Search for the cell housing the specified text and yield its [x, y] center coordinate. 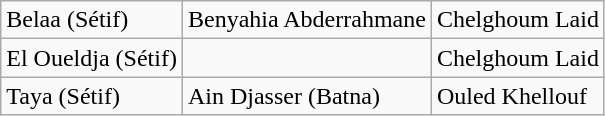
Ain Djasser (Batna) [306, 96]
Benyahia Abderrahmane [306, 20]
Belaa (Sétif) [92, 20]
Ouled Khellouf [518, 96]
Taya (Sétif) [92, 96]
El Oueldja (Sétif) [92, 58]
